Find where the given text appears and provide that cell's center as [x, y] coordinate. 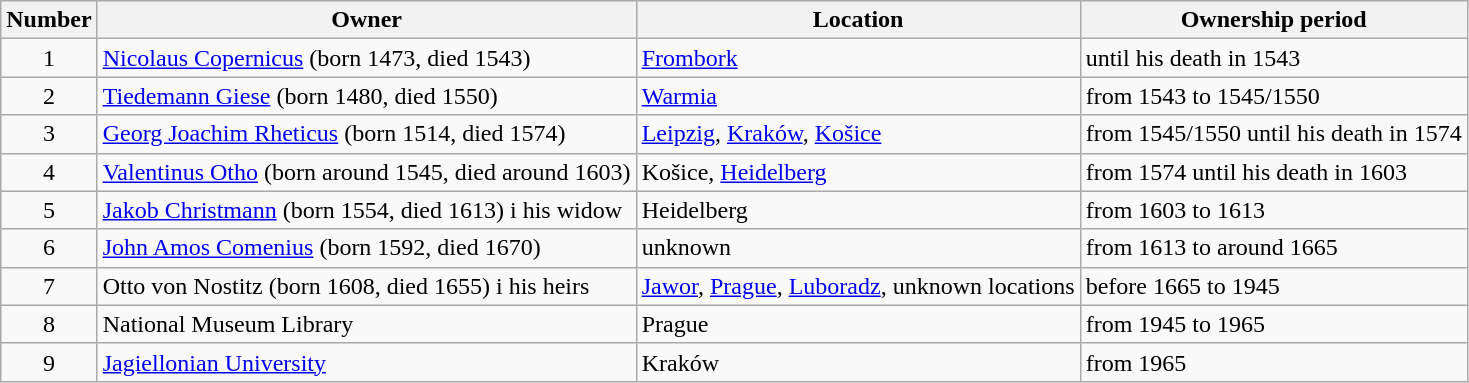
Jawor, Prague, Luboradz, unknown locations [858, 286]
Valentinus Otho (born around 1545, died around 1603) [366, 172]
Otto von Nostitz (born 1608, died 1655) i his heirs [366, 286]
before 1665 to 1945 [1274, 286]
Tiedemann Giese (born 1480, died 1550) [366, 96]
Kraków [858, 362]
Jagiellonian University [366, 362]
2 [49, 96]
from 1603 to 1613 [1274, 210]
from 1945 to 1965 [1274, 324]
6 [49, 248]
Heidelberg [858, 210]
from 1574 until his death in 1603 [1274, 172]
9 [49, 362]
from 1543 to 1545/1550 [1274, 96]
1 [49, 58]
Location [858, 20]
8 [49, 324]
from 1965 [1274, 362]
Jakob Christmann (born 1554, died 1613) i his widow [366, 210]
Number [49, 20]
from 1613 to around 1665 [1274, 248]
Nicolaus Copernicus (born 1473, died 1543) [366, 58]
Georg Joachim Rheticus (born 1514, died 1574) [366, 134]
Frombork [858, 58]
3 [49, 134]
National Museum Library [366, 324]
Košice, Heidelberg [858, 172]
until his death in 1543 [1274, 58]
Ownership period [1274, 20]
John Amos Comenius (born 1592, died 1670) [366, 248]
Owner [366, 20]
4 [49, 172]
from 1545/1550 until his death in 1574 [1274, 134]
7 [49, 286]
5 [49, 210]
Leipzig, Kraków, Košice [858, 134]
Warmia [858, 96]
unknown [858, 248]
Prague [858, 324]
